Locate the cell with the specified text and output its (X, Y) center coordinate. 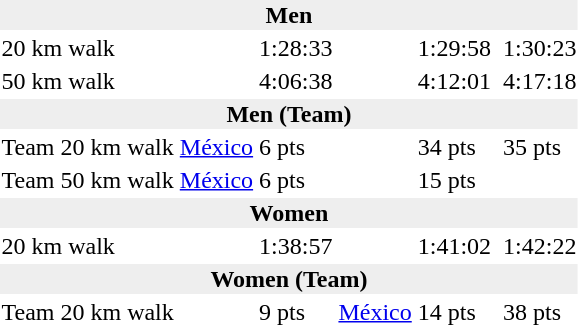
Men (Team) (289, 114)
1:41:02 (454, 246)
Men (289, 15)
34 pts (454, 147)
4:17:18 (540, 81)
1:28:33 (296, 48)
50 km walk (88, 81)
1:30:23 (540, 48)
Women (Team) (289, 279)
Team 50 km walk (88, 180)
1:29:58 (454, 48)
Women (289, 213)
1:38:57 (296, 246)
Team 20 km walk (88, 147)
4:12:01 (454, 81)
15 pts (454, 180)
4:06:38 (296, 81)
1:42:22 (540, 246)
35 pts (540, 147)
